Extract the (x, y) coordinate from the center of the cell holding the provided text.  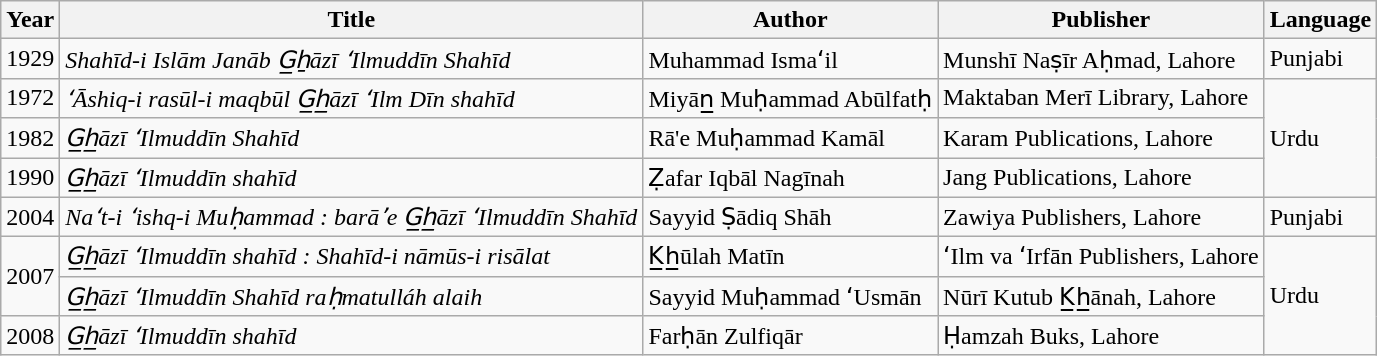
ʻĀshiq-i rasūl-i maqbūl G̲h̲āzī ʻIlm Dīn shahīd (352, 98)
Sayyid Ṣādiq Shāh (790, 217)
Title (352, 20)
Maktaban Merī Library, Lahore (1102, 98)
1972 (30, 98)
Author (790, 20)
G̲h̲āzī ʻIlmuddīn Shahīd (352, 138)
2004 (30, 217)
Karam Publications, Lahore (1102, 138)
G̲h̲āzī ʻIlmuddīn shahīd : Shahīd-i nāmūs-i risālat (352, 257)
Nūrī Kutub K̲h̲ānah, Lahore (1102, 296)
Shahīd-i Islām Janāb G̲ẖāzī ʻIlmuddīn Shahīd (352, 59)
Jang Publications, Lahore (1102, 178)
Muhammad Ismaʻil (790, 59)
Ẓafar Iqbāl Nagīnah (790, 178)
Farḥān Zulfiqār (790, 336)
G̲h̲āzī ʻIlmuddīn Shahīd raḥmatulláh alaih (352, 296)
1929 (30, 59)
Sayyid Muḥammad ʻUsmān (790, 296)
Year (30, 20)
K̲h̲ūlah Matīn (790, 257)
1982 (30, 138)
2007 (30, 276)
Rā'e Muḥammad Kamāl (790, 138)
Miyān̲ Muḥammad Abūlfatḥ (790, 98)
Zawiya Publishers, Lahore (1102, 217)
ʻIlm va ʻIrfān Publishers, Lahore (1102, 257)
Naʻt-i ʻishq-i Muḥammad : barāʼe G̲h̲āzī ʻIlmuddīn Shahīd (352, 217)
2008 (30, 336)
Publisher (1102, 20)
Munshī Naṣīr Aḥmad, Lahore (1102, 59)
1990 (30, 178)
Ḥamzah Buks, Lahore (1102, 336)
Language (1320, 20)
